Find where the given text appears and provide that cell's center as (x, y) coordinate. 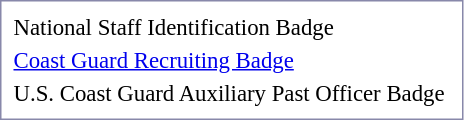
National Staff Identification Badge (229, 27)
Coast Guard Recruiting Badge (229, 60)
U.S. Coast Guard Auxiliary Past Officer Badge (229, 93)
